Determine the [x, y] coordinate at the center of the cell enclosing the given text.  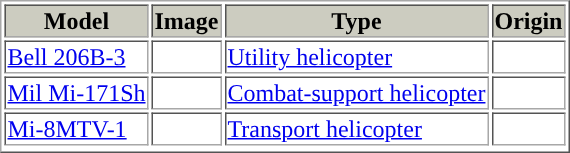
Utility helicopter [357, 56]
Bell 206B-3 [76, 56]
Image [187, 20]
Transport helicopter [357, 128]
Origin [528, 20]
Mil Mi-171Sh [76, 92]
Combat-support helicopter [357, 92]
Mi-8MTV-1 [76, 128]
Model [76, 20]
Type [357, 20]
